Pinpoint the cell where the given text exists, returning its [x, y] midpoint coordinate. 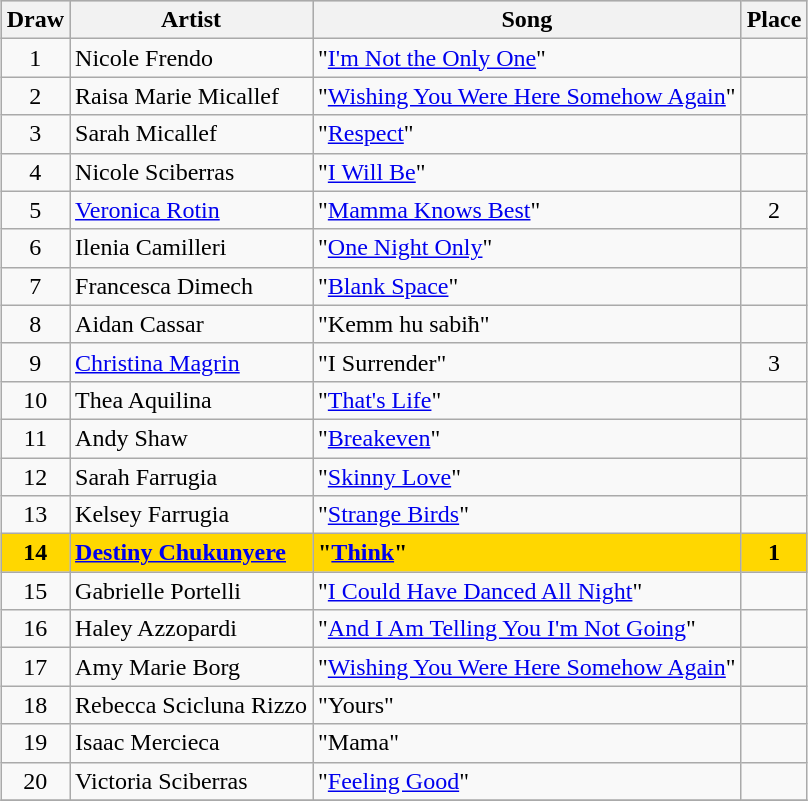
5 [35, 210]
Isaac Mercieca [192, 743]
"Breakeven" [526, 438]
Nicole Frendo [192, 58]
20 [35, 781]
Song [526, 20]
Amy Marie Borg [192, 667]
Francesca Dimech [192, 286]
15 [35, 591]
"Mama" [526, 743]
13 [35, 515]
"I Could Have Danced All Night" [526, 591]
Raisa Marie Micallef [192, 96]
"I Surrender" [526, 362]
"One Night Only" [526, 248]
16 [35, 629]
10 [35, 400]
Place [774, 20]
"Respect" [526, 134]
12 [35, 477]
19 [35, 743]
8 [35, 324]
"I Will Be" [526, 172]
"And I Am Telling You I'm Not Going" [526, 629]
"That's Life" [526, 400]
14 [35, 553]
7 [35, 286]
Andy Shaw [192, 438]
Haley Azzopardi [192, 629]
Thea Aquilina [192, 400]
Christina Magrin [192, 362]
17 [35, 667]
11 [35, 438]
Veronica Rotin [192, 210]
Draw [35, 20]
"Strange Birds" [526, 515]
4 [35, 172]
Victoria Sciberras [192, 781]
"Feeling Good" [526, 781]
9 [35, 362]
"Skinny Love" [526, 477]
"Think" [526, 553]
Gabrielle Portelli [192, 591]
"I'm Not the Only One" [526, 58]
Aidan Cassar [192, 324]
18 [35, 705]
"Yours" [526, 705]
"Blank Space" [526, 286]
"Mamma Knows Best" [526, 210]
"Kemm hu sabiħ" [526, 324]
Sarah Farrugia [192, 477]
Destiny Chukunyere [192, 553]
6 [35, 248]
Kelsey Farrugia [192, 515]
Rebecca Scicluna Rizzo [192, 705]
Nicole Sciberras [192, 172]
Ilenia Camilleri [192, 248]
Artist [192, 20]
Sarah Micallef [192, 134]
